Output the (X, Y) coordinate of the center of the cell containing the given text.  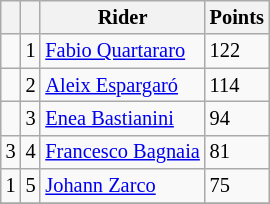
81 (237, 152)
75 (237, 186)
Fabio Quartararo (122, 51)
Johann Zarco (122, 186)
Rider (122, 17)
5 (31, 186)
Points (237, 17)
Enea Bastianini (122, 118)
94 (237, 118)
Francesco Bagnaia (122, 152)
Aleix Espargaró (122, 85)
122 (237, 51)
4 (31, 152)
114 (237, 85)
2 (31, 85)
